From the cell containing the given text, extract its center point as [x, y] coordinate. 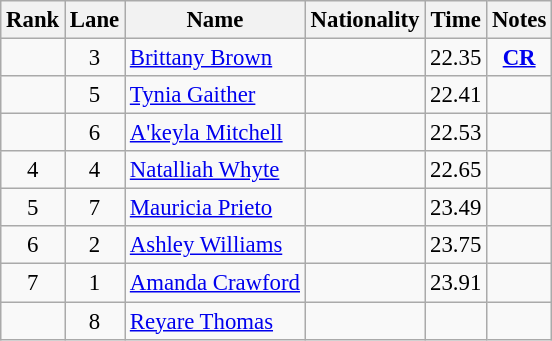
22.53 [456, 133]
Tynia Gaither [216, 95]
8 [95, 321]
CR [520, 58]
23.49 [456, 208]
A'keyla Mitchell [216, 133]
22.41 [456, 95]
22.35 [456, 58]
Notes [520, 20]
Natalliah Whyte [216, 170]
Ashley Williams [216, 245]
Name [216, 20]
1 [95, 283]
Reyare Thomas [216, 321]
Time [456, 20]
2 [95, 245]
Rank [33, 20]
23.91 [456, 283]
Lane [95, 20]
22.65 [456, 170]
Mauricia Prieto [216, 208]
Amanda Crawford [216, 283]
23.75 [456, 245]
Nationality [364, 20]
Brittany Brown [216, 58]
3 [95, 58]
